Extract the [X, Y] coordinate from the center of the cell holding the provided text.  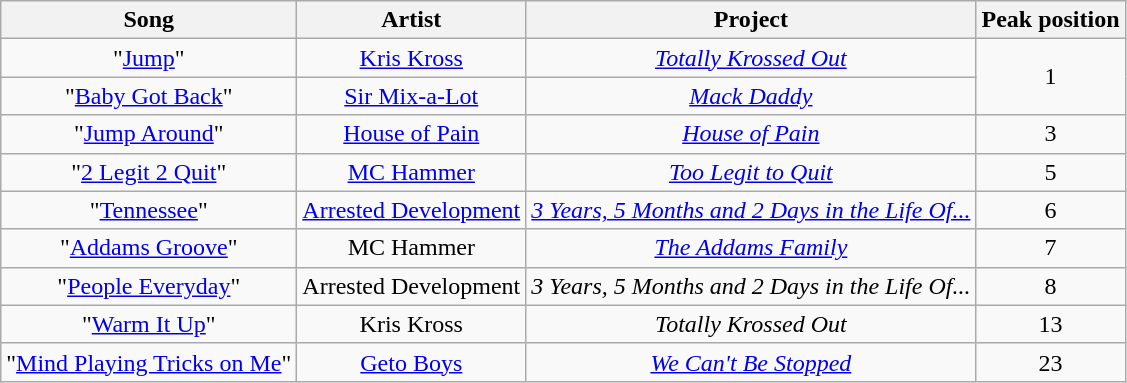
1 [1050, 77]
"Warm It Up" [149, 324]
"Addams Groove" [149, 248]
Project [751, 20]
6 [1050, 210]
5 [1050, 172]
"2 Legit 2 Quit" [149, 172]
23 [1050, 362]
We Can't Be Stopped [751, 362]
7 [1050, 248]
Artist [412, 20]
Sir Mix-a-Lot [412, 96]
"Jump Around" [149, 134]
Too Legit to Quit [751, 172]
"People Everyday" [149, 286]
Song [149, 20]
Geto Boys [412, 362]
"Baby Got Back" [149, 96]
8 [1050, 286]
Peak position [1050, 20]
"Tennessee" [149, 210]
The Addams Family [751, 248]
Mack Daddy [751, 96]
"Jump" [149, 58]
"Mind Playing Tricks on Me" [149, 362]
13 [1050, 324]
3 [1050, 134]
